Search for the cell housing the specified text and yield its [x, y] center coordinate. 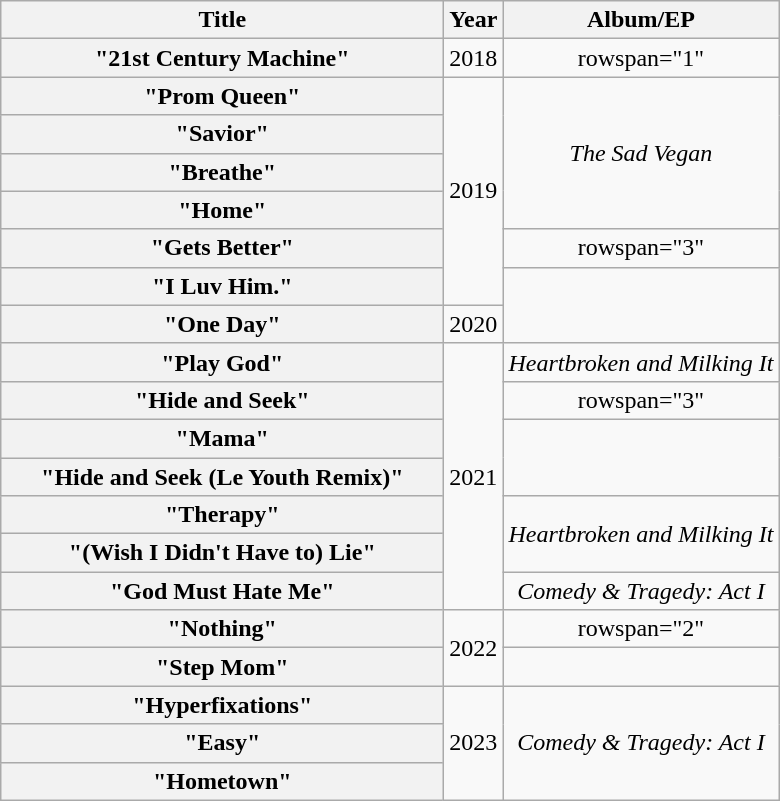
2022 [474, 648]
"Nothing" [222, 629]
"Hometown" [222, 781]
"Hyperfixations" [222, 705]
Title [222, 20]
"Prom Queen" [222, 96]
"Play God" [222, 362]
"I Luv Him." [222, 286]
"Step Mom" [222, 667]
2023 [474, 743]
"Breathe" [222, 172]
2018 [474, 58]
"Mama" [222, 438]
"Easy" [222, 743]
"(Wish I Didn't Have to) Lie" [222, 553]
"Hide and Seek (Le Youth Remix)" [222, 477]
"One Day" [222, 324]
"God Must Hate Me" [222, 591]
"Gets Better" [222, 248]
Album/EP [641, 20]
"Home" [222, 210]
2021 [474, 476]
"Therapy" [222, 515]
rowspan="1" [641, 58]
2019 [474, 191]
"21st Century Machine" [222, 58]
"Savior" [222, 134]
2020 [474, 324]
"Hide and Seek" [222, 400]
Year [474, 20]
The Sad Vegan [641, 153]
rowspan="2" [641, 629]
